Find where the given text appears and provide that cell's center as (X, Y) coordinate. 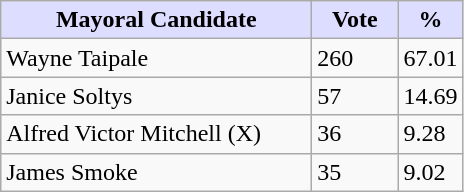
9.28 (430, 134)
James Smoke (156, 172)
36 (355, 134)
260 (355, 58)
Alfred Victor Mitchell (X) (156, 134)
Mayoral Candidate (156, 20)
% (430, 20)
Janice Soltys (156, 96)
57 (355, 96)
67.01 (430, 58)
9.02 (430, 172)
14.69 (430, 96)
Wayne Taipale (156, 58)
35 (355, 172)
Vote (355, 20)
